Pinpoint the cell where the given text exists, returning its (X, Y) midpoint coordinate. 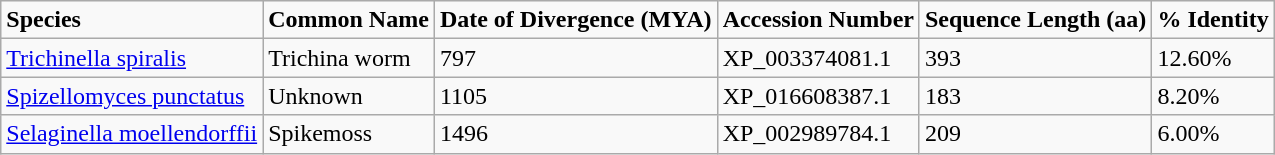
1496 (576, 134)
1105 (576, 96)
Common Name (349, 20)
XP_016608387.1 (818, 96)
8.20% (1213, 96)
Spikemoss (349, 134)
Spizellomyces punctatus (132, 96)
Date of Divergence (MYA) (576, 20)
209 (1035, 134)
Trichinella spiralis (132, 58)
% Identity (1213, 20)
183 (1035, 96)
797 (576, 58)
Unknown (349, 96)
XP_003374081.1 (818, 58)
Species (132, 20)
6.00% (1213, 134)
Accession Number (818, 20)
Sequence Length (aa) (1035, 20)
Trichina worm (349, 58)
393 (1035, 58)
Selaginella moellendorffii (132, 134)
XP_002989784.1 (818, 134)
12.60% (1213, 58)
